From the cell containing the given text, extract its center point as (x, y) coordinate. 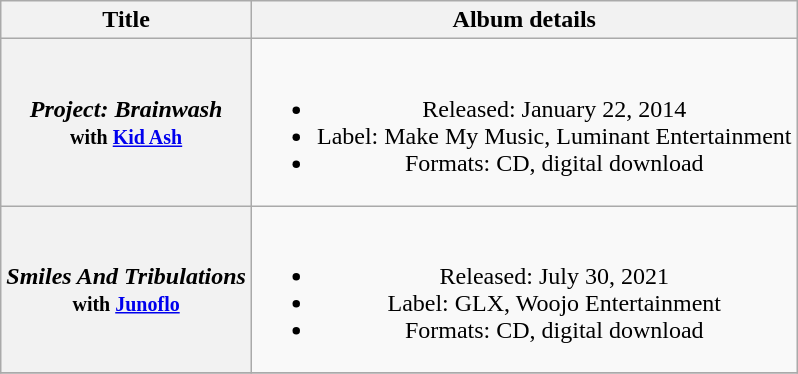
Released: July 30, 2021Label: GLX, Woojo EntertainmentFormats: CD, digital download (524, 290)
Album details (524, 20)
Project: Brainwash with Kid Ash (126, 122)
Released: January 22, 2014Label: Make My Music, Luminant EntertainmentFormats: CD, digital download (524, 122)
Smiles And Tribulations with Junoflo (126, 290)
Title (126, 20)
